Determine the (x, y) coordinate at the center of the cell enclosing the given text.  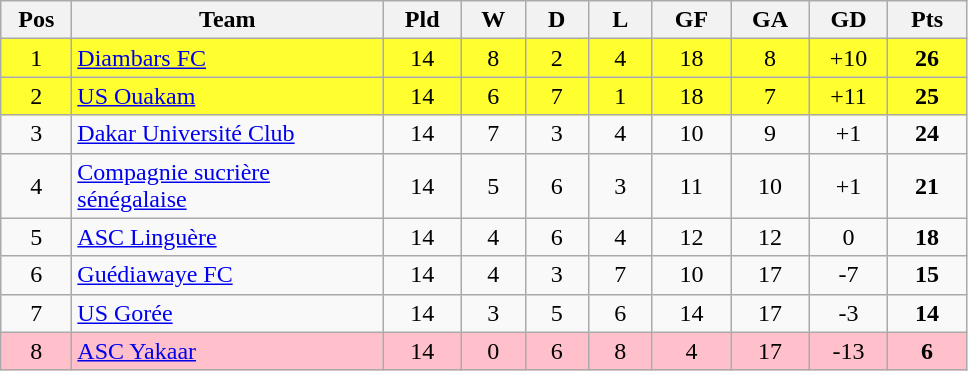
Dakar Université Club (228, 134)
+10 (848, 58)
Team (228, 20)
24 (928, 134)
GA (770, 20)
Compagnie sucrière sénégalaise (228, 186)
-3 (848, 313)
US Ouakam (228, 96)
D (557, 20)
26 (928, 58)
Pos (36, 20)
W (493, 20)
9 (770, 134)
Diambars FC (228, 58)
15 (928, 275)
ASC Yakaar (228, 351)
US Gorée (228, 313)
Pld (422, 20)
-7 (848, 275)
+11 (848, 96)
GD (848, 20)
Pts (928, 20)
Guédiawaye FC (228, 275)
L (621, 20)
11 (692, 186)
GF (692, 20)
ASC Linguère (228, 237)
21 (928, 186)
25 (928, 96)
-13 (848, 351)
